Extract the (x, y) coordinate from the center of the cell holding the provided text.  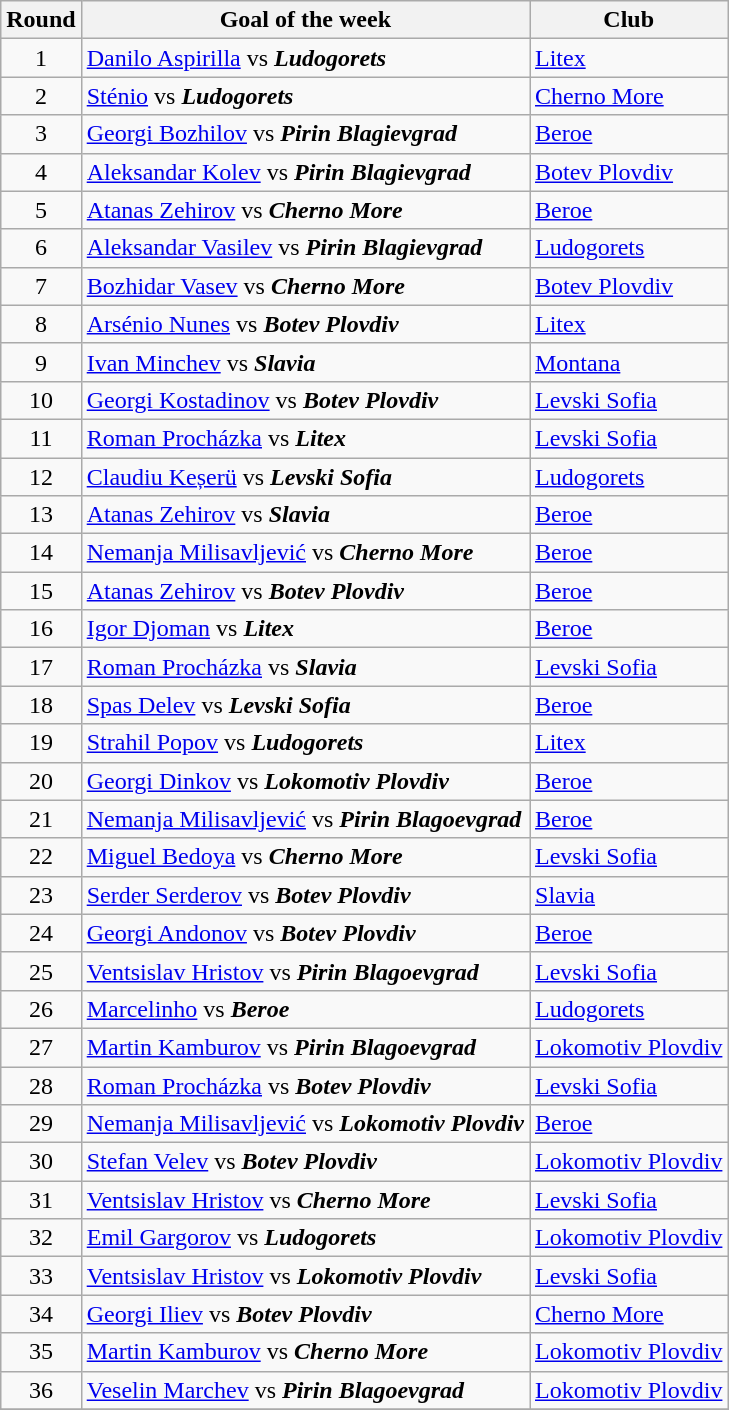
31 (41, 1200)
34 (41, 1314)
15 (41, 591)
Georgi Dinkov vs Lokomotiv Plovdiv (305, 781)
26 (41, 1009)
Igor Djoman vs Litex (305, 629)
Georgi Andonov vs Botev Plovdiv (305, 933)
Veselin Marchev vs Pirin Blagoevgrad (305, 1390)
20 (41, 781)
Ventsislav Hristov vs Lokomotiv Plovdiv (305, 1276)
11 (41, 438)
Atanas Zehirov vs Slavia (305, 515)
3 (41, 134)
32 (41, 1238)
7 (41, 286)
Claudiu Keșerü vs Levski Sofia (305, 477)
13 (41, 515)
Ventsislav Hristov vs Pirin Blagoevgrad (305, 971)
Spas Delev vs Levski Sofia (305, 705)
Atanas Zehirov vs Botev Plovdiv (305, 591)
Club (629, 20)
Georgi Iliev vs Botev Plovdiv (305, 1314)
19 (41, 743)
24 (41, 933)
Martin Kamburov vs Pirin Blagoevgrad (305, 1047)
Round (41, 20)
Georgi Bozhilov vs Pirin Blagievgrad (305, 134)
Emil Gargorov vs Ludogorets (305, 1238)
6 (41, 248)
35 (41, 1352)
Stefan Velev vs Botev Plovdiv (305, 1162)
25 (41, 971)
1 (41, 58)
Slavia (629, 895)
Marcelinho vs Beroe (305, 1009)
Bozhidar Vasev vs Cherno More (305, 286)
Goal of the week (305, 20)
21 (41, 819)
4 (41, 172)
Nemanja Milisavljević vs Cherno More (305, 553)
10 (41, 400)
12 (41, 477)
27 (41, 1047)
Aleksandar Kolev vs Pirin Blagievgrad (305, 172)
9 (41, 362)
28 (41, 1085)
22 (41, 857)
36 (41, 1390)
Danilo Aspirilla vs Ludogorets (305, 58)
Strahil Popov vs Ludogorets (305, 743)
Ivan Minchev vs Slavia (305, 362)
23 (41, 895)
Nemanja Milisavljević vs Lokomotiv Plovdiv (305, 1124)
33 (41, 1276)
Arsénio Nunes vs Botev Plovdiv (305, 324)
Martin Kamburov vs Cherno More (305, 1352)
30 (41, 1162)
Roman Procházka vs Botev Plovdiv (305, 1085)
Montana (629, 362)
Serder Serderov vs Botev Plovdiv (305, 895)
Atanas Zehirov vs Cherno More (305, 210)
18 (41, 705)
Miguel Bedoya vs Cherno More (305, 857)
Sténio vs Ludogorets (305, 96)
Nemanja Milisavljević vs Pirin Blagoevgrad (305, 819)
17 (41, 667)
2 (41, 96)
14 (41, 553)
Ventsislav Hristov vs Cherno More (305, 1200)
Aleksandar Vasilev vs Pirin Blagievgrad (305, 248)
16 (41, 629)
29 (41, 1124)
Georgi Kostadinov vs Botev Plovdiv (305, 400)
8 (41, 324)
Roman Procházka vs Litex (305, 438)
5 (41, 210)
Roman Procházka vs Slavia (305, 667)
